Detect which cell encompasses the target text, then output its (x, y) center coordinate. 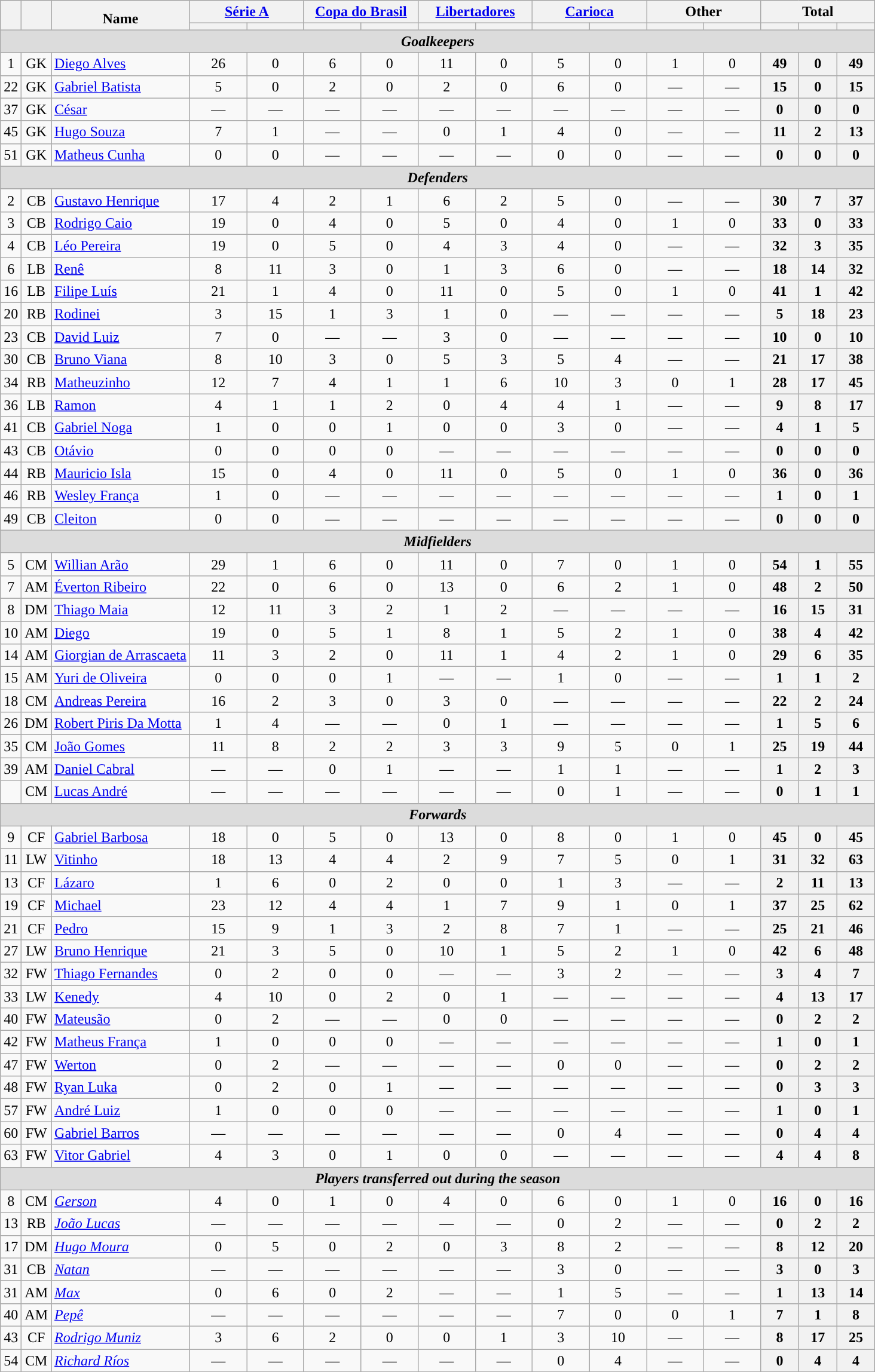
Rodrigo Muniz (121, 1337)
Gerson (121, 1201)
Hugo Moura (121, 1247)
Giorgian de Arrascaeta (121, 656)
Kenedy (121, 996)
Gabriel Barros (121, 1133)
Gabriel Barbosa (121, 837)
Lázaro (121, 883)
Thiago Maia (121, 610)
Gabriel Noga (121, 428)
Max (121, 1292)
Renê (121, 268)
César (121, 109)
David Luiz (121, 337)
Ramon (121, 405)
Michael (121, 905)
Otávio (121, 451)
Ryan Luka (121, 1088)
Hugo Souza (121, 132)
60 (11, 1133)
Mauricio Isla (121, 473)
Série A (246, 12)
Richard Ríos (121, 1361)
Goalkeepers (437, 41)
Werton (121, 1065)
Libertadores (476, 12)
Natan (121, 1269)
47 (11, 1065)
Gustavo Henrique (121, 200)
Carioca (589, 12)
27 (11, 951)
Thiago Fernandes (121, 973)
Defenders (437, 177)
Andreas Pereira (121, 701)
Matheuzinho (121, 382)
Éverton Ribeiro (121, 587)
Pedro (121, 928)
Other (704, 12)
Wesley França (121, 496)
Name (121, 16)
55 (856, 564)
Midfielders (437, 541)
Léo Pereira (121, 246)
Gabriel Batista (121, 87)
Rodrigo Caio (121, 223)
Diego (121, 633)
Diego Alves (121, 64)
Mateusão (121, 1019)
Daniel Cabral (121, 769)
Cleiton (121, 519)
Robert Piris Da Motta (121, 724)
Matheus França (121, 1042)
Vitinho (121, 860)
Yuri de Oliveira (121, 678)
Players transferred out during the season (437, 1178)
Bruno Henrique (121, 951)
Rodinei (121, 314)
Vitor Gabriel (121, 1156)
Pepê (121, 1315)
51 (11, 155)
Forwards (437, 814)
Total (818, 12)
Filipe Luís (121, 292)
André Luiz (121, 1110)
Bruno Viana (121, 360)
João Lucas (121, 1224)
24 (856, 701)
57 (11, 1110)
39 (11, 769)
62 (856, 905)
Willian Arão (121, 564)
Matheus Cunha (121, 155)
50 (856, 587)
28 (780, 382)
Lucas André (121, 792)
João Gomes (121, 746)
34 (11, 382)
Copa do Brasil (361, 12)
